Output the [X, Y] coordinate of the center of the cell containing the given text.  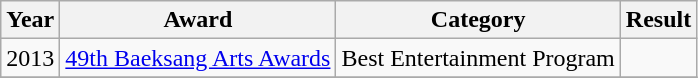
Award [198, 20]
49th Baeksang Arts Awards [198, 58]
Result [658, 20]
Year [30, 20]
Best Entertainment Program [478, 58]
2013 [30, 58]
Category [478, 20]
